Capture the cell that displays the provided text and extract its [x, y] central coordinate. 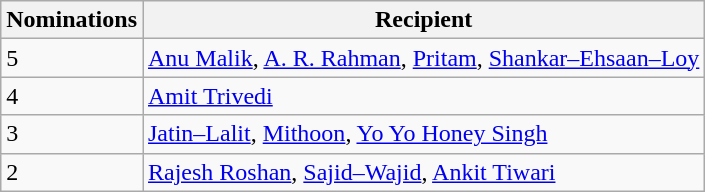
Nominations [72, 20]
3 [72, 134]
2 [72, 172]
Amit Trivedi [423, 96]
5 [72, 58]
4 [72, 96]
Recipient [423, 20]
Anu Malik, A. R. Rahman, Pritam, Shankar–Ehsaan–Loy [423, 58]
Jatin–Lalit, Mithoon, Yo Yo Honey Singh [423, 134]
Rajesh Roshan, Sajid–Wajid, Ankit Tiwari [423, 172]
